Return (x, y) of the center of cell containing provided text 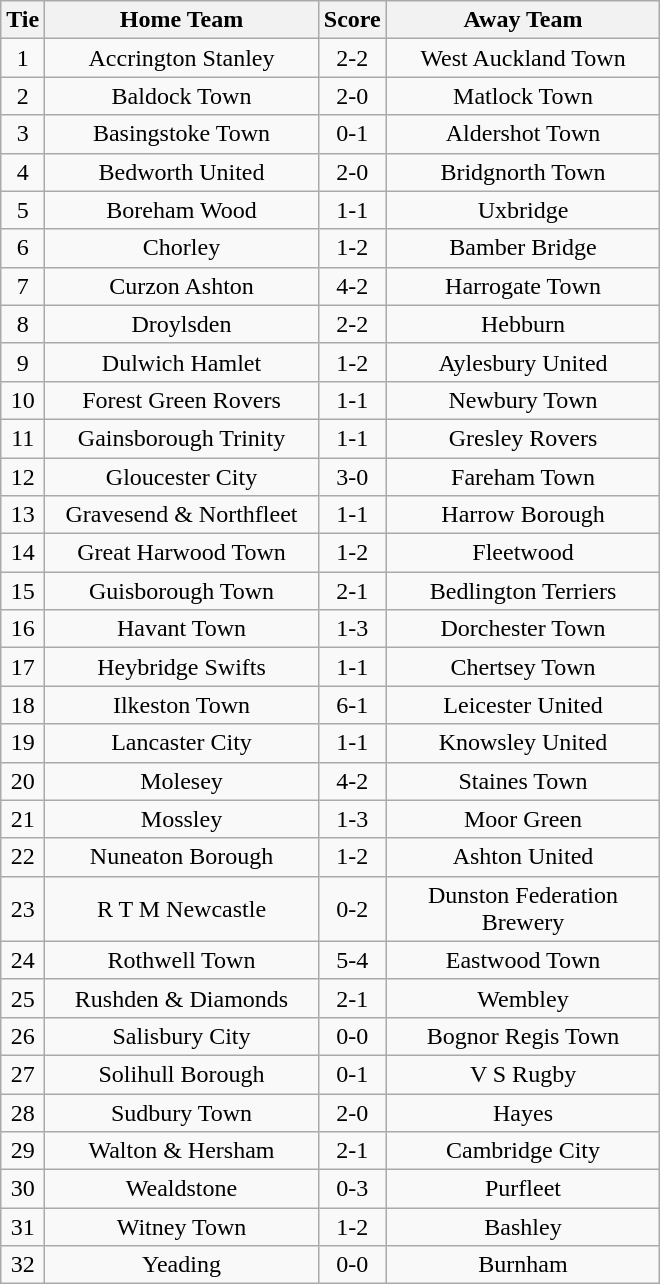
Purfleet (523, 1189)
6-1 (352, 705)
20 (23, 781)
Moor Green (523, 819)
Molesey (182, 781)
Boreham Wood (182, 210)
Salisbury City (182, 1036)
Witney Town (182, 1227)
Eastwood Town (523, 960)
19 (23, 743)
32 (23, 1265)
30 (23, 1189)
Aldershot Town (523, 134)
3 (23, 134)
15 (23, 591)
Fleetwood (523, 553)
5 (23, 210)
27 (23, 1074)
21 (23, 819)
Newbury Town (523, 400)
Wembley (523, 998)
5-4 (352, 960)
Bashley (523, 1227)
Wealdstone (182, 1189)
Ashton United (523, 857)
14 (23, 553)
Gloucester City (182, 477)
Mossley (182, 819)
Yeading (182, 1265)
Hayes (523, 1113)
Tie (23, 20)
0-2 (352, 908)
8 (23, 324)
Bognor Regis Town (523, 1036)
Home Team (182, 20)
Curzon Ashton (182, 286)
Basingstoke Town (182, 134)
Nuneaton Borough (182, 857)
Sudbury Town (182, 1113)
3-0 (352, 477)
Knowsley United (523, 743)
Dulwich Hamlet (182, 362)
Walton & Hersham (182, 1151)
24 (23, 960)
Droylsden (182, 324)
17 (23, 667)
11 (23, 438)
Lancaster City (182, 743)
26 (23, 1036)
R T M Newcastle (182, 908)
Ilkeston Town (182, 705)
Cambridge City (523, 1151)
12 (23, 477)
Gainsborough Trinity (182, 438)
Chorley (182, 248)
Away Team (523, 20)
Dorchester Town (523, 629)
Accrington Stanley (182, 58)
Forest Green Rovers (182, 400)
Dunston Federation Brewery (523, 908)
Heybridge Swifts (182, 667)
7 (23, 286)
Bamber Bridge (523, 248)
9 (23, 362)
Score (352, 20)
31 (23, 1227)
Solihull Borough (182, 1074)
Gravesend & Northfleet (182, 515)
Chertsey Town (523, 667)
Leicester United (523, 705)
16 (23, 629)
Bedworth United (182, 172)
22 (23, 857)
28 (23, 1113)
23 (23, 908)
Guisborough Town (182, 591)
29 (23, 1151)
Uxbridge (523, 210)
Baldock Town (182, 96)
18 (23, 705)
Fareham Town (523, 477)
Harrogate Town (523, 286)
1 (23, 58)
Great Harwood Town (182, 553)
13 (23, 515)
6 (23, 248)
0-3 (352, 1189)
2 (23, 96)
Harrow Borough (523, 515)
25 (23, 998)
West Auckland Town (523, 58)
Rushden & Diamonds (182, 998)
4 (23, 172)
Rothwell Town (182, 960)
Staines Town (523, 781)
Burnham (523, 1265)
V S Rugby (523, 1074)
Matlock Town (523, 96)
Aylesbury United (523, 362)
Havant Town (182, 629)
Gresley Rovers (523, 438)
Bridgnorth Town (523, 172)
Hebburn (523, 324)
Bedlington Terriers (523, 591)
10 (23, 400)
